Search for the cell housing the specified text and yield its (x, y) center coordinate. 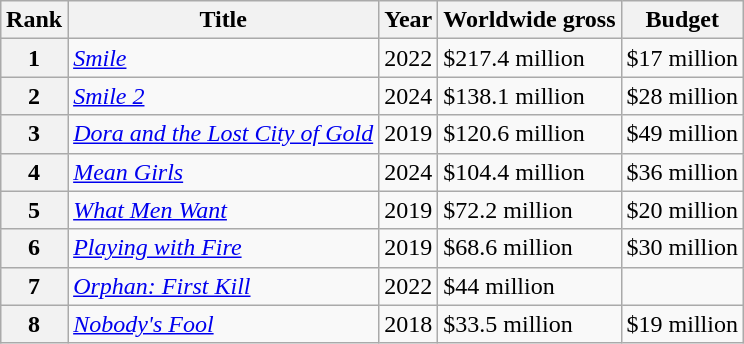
$44 million (530, 286)
Worldwide gross (530, 20)
$20 million (682, 210)
Year (408, 20)
6 (34, 248)
$36 million (682, 172)
4 (34, 172)
$49 million (682, 134)
8 (34, 324)
Smile (224, 58)
$217.4 million (530, 58)
2018 (408, 324)
7 (34, 286)
1 (34, 58)
$138.1 million (530, 96)
Rank (34, 20)
Smile 2 (224, 96)
$120.6 million (530, 134)
$68.6 million (530, 248)
$17 million (682, 58)
Dora and the Lost City of Gold (224, 134)
2 (34, 96)
Title (224, 20)
Playing with Fire (224, 248)
$104.4 million (530, 172)
Nobody's Fool (224, 324)
$33.5 million (530, 324)
$19 million (682, 324)
Mean Girls (224, 172)
Budget (682, 20)
$30 million (682, 248)
$72.2 million (530, 210)
Orphan: First Kill (224, 286)
5 (34, 210)
3 (34, 134)
What Men Want (224, 210)
$28 million (682, 96)
